Extract the (X, Y) coordinate from the center of the cell holding the provided text.  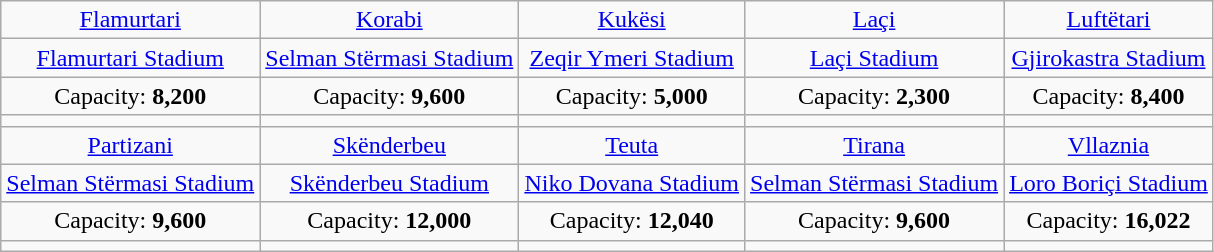
Laçi (874, 20)
Flamurtari Stadium (130, 58)
Niko Dovana Stadium (632, 183)
Capacity: 12,040 (632, 221)
Tirana (874, 145)
Luftëtari (1109, 20)
Flamurtari (130, 20)
Teuta (632, 145)
Skënderbeu Stadium (390, 183)
Vllaznia (1109, 145)
Capacity: 16,022 (1109, 221)
Capacity: 12,000 (390, 221)
Capacity: 8,200 (130, 96)
Laçi Stadium (874, 58)
Kukësi (632, 20)
Zeqir Ymeri Stadium (632, 58)
Korabi (390, 20)
Loro Boriçi Stadium (1109, 183)
Capacity: 8,400 (1109, 96)
Capacity: 2,300 (874, 96)
Capacity: 5,000 (632, 96)
Skënderbeu (390, 145)
Gjirokastra Stadium (1109, 58)
Partizani (130, 145)
